Return (x, y) of the center of cell containing provided text 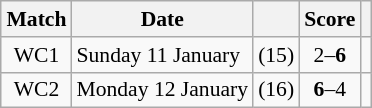
WC2 (36, 90)
Monday 12 January (162, 90)
Match (36, 19)
(15) (276, 55)
6–4 (330, 90)
Sunday 11 January (162, 55)
Date (162, 19)
WC1 (36, 55)
(16) (276, 90)
2–6 (330, 55)
Score (330, 19)
